Find where the given text appears and provide that cell's center as (X, Y) coordinate. 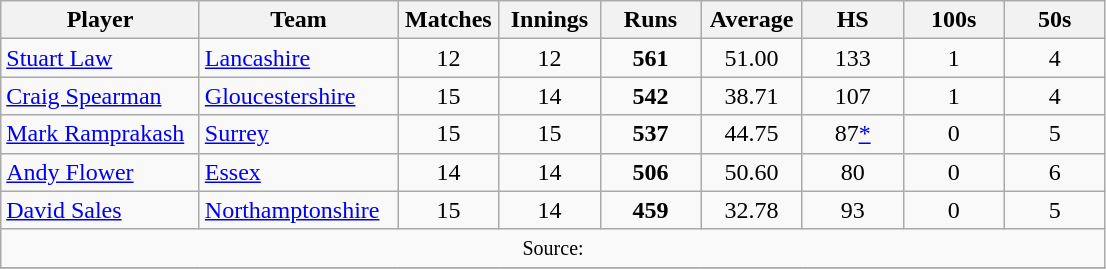
93 (852, 210)
Stuart Law (100, 58)
100s (954, 20)
38.71 (752, 96)
Lancashire (298, 58)
542 (650, 96)
David Sales (100, 210)
Craig Spearman (100, 96)
Mark Ramprakash (100, 134)
Runs (650, 20)
Team (298, 20)
80 (852, 172)
459 (650, 210)
HS (852, 20)
50.60 (752, 172)
Player (100, 20)
Surrey (298, 134)
Source: (554, 248)
Northamptonshire (298, 210)
Average (752, 20)
87* (852, 134)
133 (852, 58)
Essex (298, 172)
6 (1054, 172)
Andy Flower (100, 172)
Matches (448, 20)
32.78 (752, 210)
44.75 (752, 134)
Gloucestershire (298, 96)
506 (650, 172)
51.00 (752, 58)
537 (650, 134)
Innings (550, 20)
561 (650, 58)
50s (1054, 20)
107 (852, 96)
